For the text-containing cell, return its midpoint in [x, y] coordinate format. 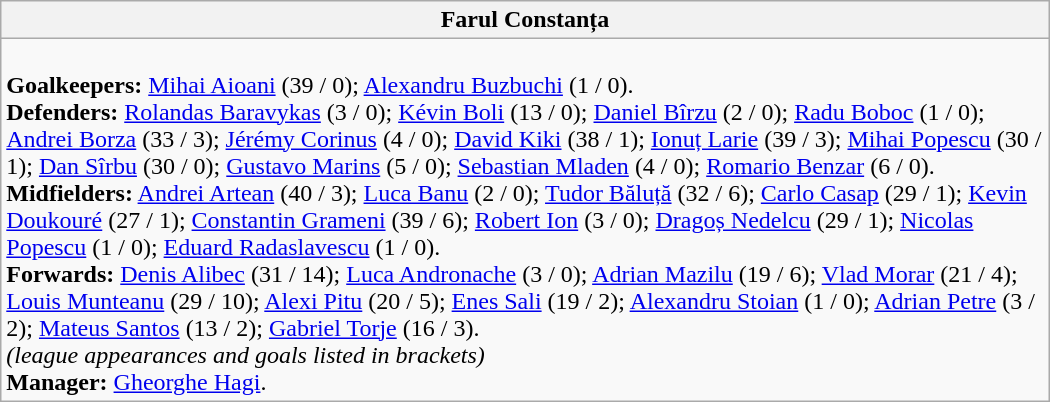
Farul Constanța [525, 20]
